Scan for the cell matching the given text and deliver its (X, Y) coordinate at center. 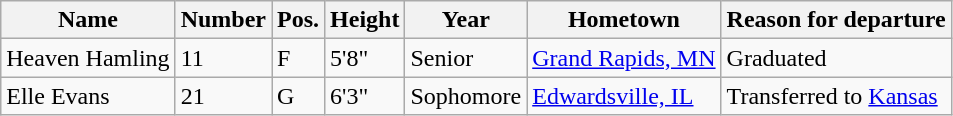
Senior (466, 58)
Transferred to Kansas (836, 96)
5'8" (365, 58)
11 (223, 58)
Elle Evans (88, 96)
21 (223, 96)
Number (223, 20)
Height (365, 20)
Grand Rapids, MN (624, 58)
Name (88, 20)
Sophomore (466, 96)
Pos. (298, 20)
Heaven Hamling (88, 58)
F (298, 58)
Edwardsville, IL (624, 96)
6'3" (365, 96)
Hometown (624, 20)
Year (466, 20)
Graduated (836, 58)
Reason for departure (836, 20)
G (298, 96)
